From the cell containing the given text, extract its center point as (x, y) coordinate. 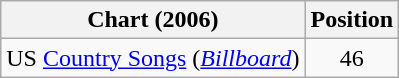
US Country Songs (Billboard) (153, 58)
Chart (2006) (153, 20)
46 (352, 58)
Position (352, 20)
